Provide the [x, y] coordinate of the cell's center where the given text is located.  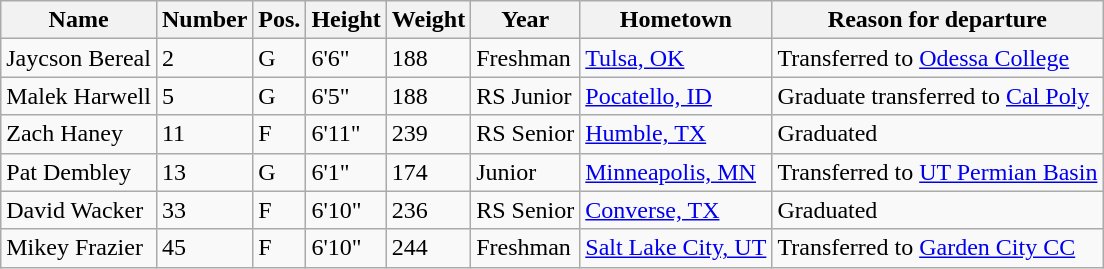
174 [428, 172]
Malek Harwell [79, 96]
Converse, TX [676, 210]
Pat Dembley [79, 172]
6'6" [346, 58]
Height [346, 20]
Hometown [676, 20]
Pos. [280, 20]
2 [204, 58]
Year [526, 20]
Name [79, 20]
Salt Lake City, UT [676, 248]
13 [204, 172]
Jaycson Bereal [79, 58]
Transferred to Odessa College [938, 58]
Humble, TX [676, 134]
Reason for departure [938, 20]
David Wacker [79, 210]
239 [428, 134]
Graduate transferred to Cal Poly [938, 96]
5 [204, 96]
244 [428, 248]
Number [204, 20]
Zach Haney [79, 134]
33 [204, 210]
Minneapolis, MN [676, 172]
6'5" [346, 96]
RS Junior [526, 96]
236 [428, 210]
6'11" [346, 134]
11 [204, 134]
Tulsa, OK [676, 58]
Weight [428, 20]
6'1" [346, 172]
45 [204, 248]
Pocatello, ID [676, 96]
Transferred to Garden City CC [938, 248]
Mikey Frazier [79, 248]
Junior [526, 172]
Transferred to UT Permian Basin [938, 172]
